Find where the given text appears and provide that cell's center as (X, Y) coordinate. 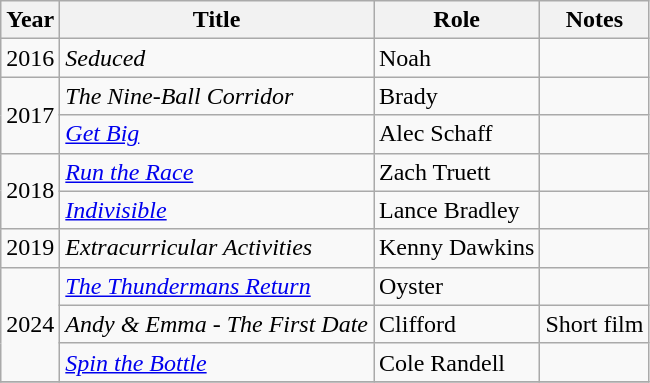
Oyster (457, 286)
Seduced (217, 58)
2018 (30, 191)
Spin the Bottle (217, 362)
Title (217, 20)
Run the Race (217, 172)
Year (30, 20)
2017 (30, 115)
Indivisible (217, 210)
Notes (594, 20)
Role (457, 20)
Get Big (217, 134)
Cole Randell (457, 362)
Alec Schaff (457, 134)
2024 (30, 324)
Brady (457, 96)
Lance Bradley (457, 210)
Extracurricular Activities (217, 248)
Zach Truett (457, 172)
2019 (30, 248)
Short film (594, 324)
The Nine-Ball Corridor (217, 96)
Clifford (457, 324)
Kenny Dawkins (457, 248)
Andy & Emma - The First Date (217, 324)
2016 (30, 58)
The Thundermans Return (217, 286)
Noah (457, 58)
